Determine the [X, Y] coordinate at the center of the cell enclosing the given text.  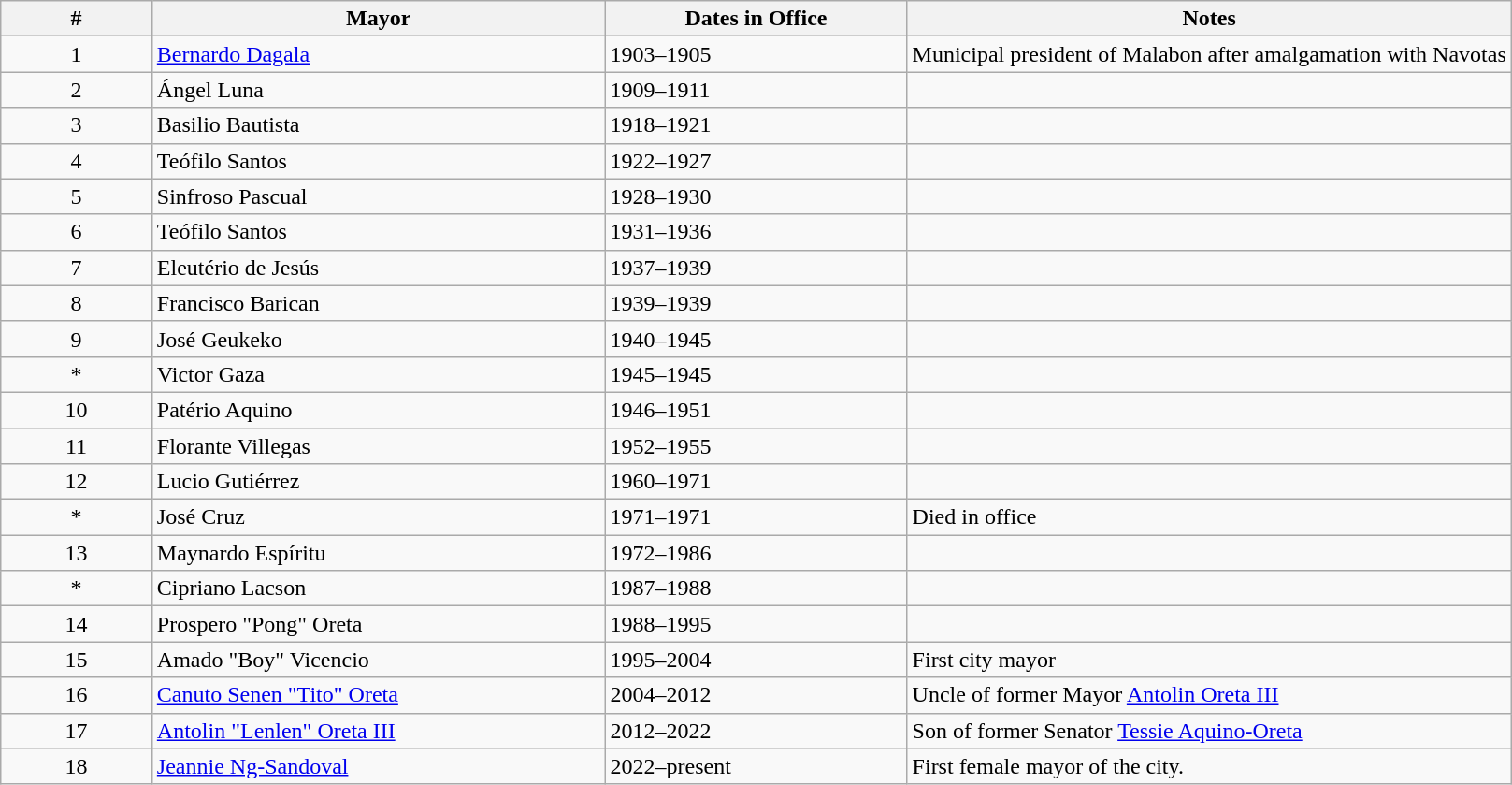
Jeannie Ng-Sandoval [378, 766]
17 [77, 731]
1922–1927 [756, 161]
Died in office [1209, 517]
3 [77, 125]
Municipal president of Malabon after amalgamation with Navotas [1209, 54]
1937–1939 [756, 268]
José Geukeko [378, 339]
1971–1971 [756, 517]
13 [77, 553]
1 [77, 54]
18 [77, 766]
Canuto Senen "Tito" Oreta [378, 695]
2 [77, 90]
8 [77, 303]
1972–1986 [756, 553]
1909–1911 [756, 90]
Lucio Gutiérrez [378, 482]
1945–1945 [756, 374]
1931–1936 [756, 232]
Patério Aquino [378, 410]
First female mayor of the city. [1209, 766]
6 [77, 232]
Bernardo Dagala [378, 54]
1940–1945 [756, 339]
First city mayor [1209, 660]
Cipriano Lacson [378, 589]
10 [77, 410]
4 [77, 161]
7 [77, 268]
Uncle of former Mayor Antolin Oreta III [1209, 695]
1960–1971 [756, 482]
12 [77, 482]
Antolin "Lenlen" Oreta III [378, 731]
1946–1951 [756, 410]
Basilio Bautista [378, 125]
2022–present [756, 766]
5 [77, 196]
# [77, 19]
9 [77, 339]
1903–1905 [756, 54]
Victor Gaza [378, 374]
Mayor [378, 19]
15 [77, 660]
2012–2022 [756, 731]
José Cruz [378, 517]
1987–1988 [756, 589]
Sinfroso Pascual [378, 196]
Prospero "Pong" Oreta [378, 624]
2004–2012 [756, 695]
14 [77, 624]
1939–1939 [756, 303]
11 [77, 446]
16 [77, 695]
Maynardo Espíritu [378, 553]
1952–1955 [756, 446]
Notes [1209, 19]
Eleutério de Jesús [378, 268]
1995–2004 [756, 660]
Florante Villegas [378, 446]
1918–1921 [756, 125]
Ángel Luna [378, 90]
Amado "Boy" Vicencio [378, 660]
Dates in Office [756, 19]
1988–1995 [756, 624]
1928–1930 [756, 196]
Son of former Senator Tessie Aquino-Oreta [1209, 731]
Francisco Barican [378, 303]
